Detect which cell encompasses the target text, then output its (x, y) center coordinate. 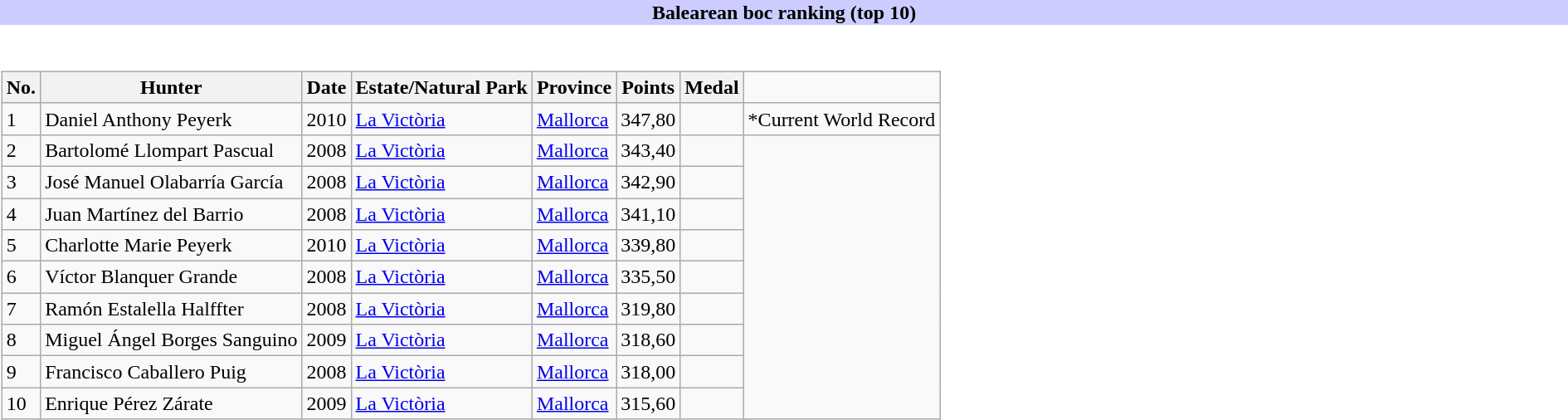
9 (21, 372)
10 (21, 403)
6 (21, 277)
341,10 (649, 213)
Estate/Natural Park (441, 87)
339,80 (649, 246)
Province (574, 87)
8 (21, 340)
3 (21, 182)
No. (21, 87)
342,90 (649, 182)
1 (21, 119)
2 (21, 150)
Points (649, 87)
Juan Martínez del Barrio (171, 213)
Miguel Ángel Borges Sanguino (171, 340)
4 (21, 213)
Balearean boc ranking (top 10) (784, 12)
343,40 (649, 150)
Charlotte Marie Peyerk (171, 246)
318,00 (649, 372)
7 (21, 309)
Víctor Blanquer Grande (171, 277)
Bartolomé Llompart Pascual (171, 150)
Daniel Anthony Peyerk (171, 119)
Francisco Caballero Puig (171, 372)
José Manuel Olabarría García (171, 182)
Enrique Pérez Zárate (171, 403)
5 (21, 246)
318,60 (649, 340)
Date (327, 87)
Medal (712, 87)
335,50 (649, 277)
*Current World Record (841, 119)
Ramón Estalella Halffter (171, 309)
347,80 (649, 119)
319,80 (649, 309)
Hunter (171, 87)
315,60 (649, 403)
